Detect which cell encompasses the target text, then output its (x, y) center coordinate. 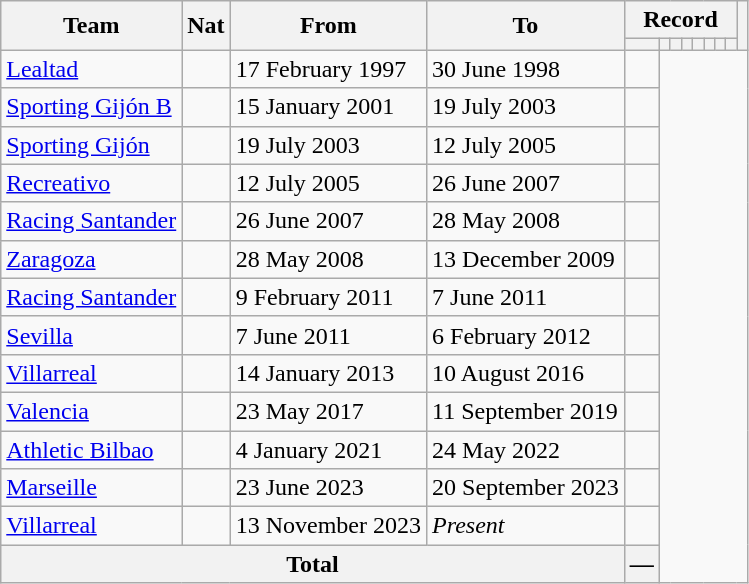
Record (680, 20)
Nat (206, 26)
4 January 2021 (328, 449)
Zaragoza (92, 259)
13 November 2023 (328, 526)
Sporting Gijón (92, 145)
20 September 2023 (526, 488)
Lealtad (92, 69)
Recreativo (92, 183)
24 May 2022 (526, 449)
13 December 2009 (526, 259)
Team (92, 26)
30 June 1998 (526, 69)
Marseille (92, 488)
9 February 2011 (328, 297)
Present (526, 526)
Valencia (92, 411)
From (328, 26)
6 February 2012 (526, 335)
11 September 2019 (526, 411)
23 June 2023 (328, 488)
— (642, 564)
17 February 1997 (328, 69)
Sporting Gijón B (92, 107)
15 January 2001 (328, 107)
23 May 2017 (328, 411)
Total (312, 564)
14 January 2013 (328, 373)
Sevilla (92, 335)
To (526, 26)
Athletic Bilbao (92, 449)
10 August 2016 (526, 373)
